For the text-containing cell, return its midpoint in [X, Y] coordinate format. 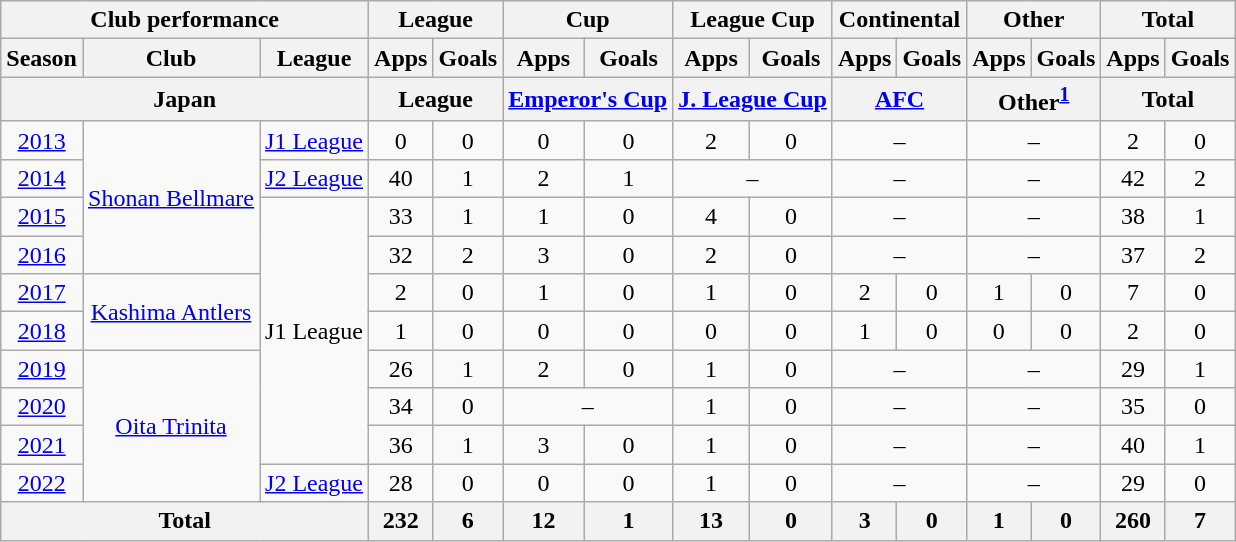
33 [401, 217]
2017 [42, 293]
2020 [42, 407]
2013 [42, 140]
Emperor's Cup [588, 100]
36 [401, 445]
2018 [42, 331]
12 [544, 521]
Oita Trinita [170, 426]
260 [1133, 521]
J. League Cup [753, 100]
13 [712, 521]
Other [1034, 20]
2021 [42, 445]
2016 [42, 255]
37 [1133, 255]
2014 [42, 178]
2015 [42, 217]
Kashima Antlers [170, 312]
Season [42, 58]
Shonan Bellmare [170, 197]
2022 [42, 483]
Club [170, 58]
35 [1133, 407]
Cup [588, 20]
232 [401, 521]
26 [401, 369]
42 [1133, 178]
Japan [185, 100]
AFC [899, 100]
6 [468, 521]
Club performance [185, 20]
League Cup [753, 20]
38 [1133, 217]
32 [401, 255]
2019 [42, 369]
4 [712, 217]
Other1 [1034, 100]
28 [401, 483]
34 [401, 407]
Continental [899, 20]
